Return the (x, y) coordinate for the center point of the cell that contains the specified text.  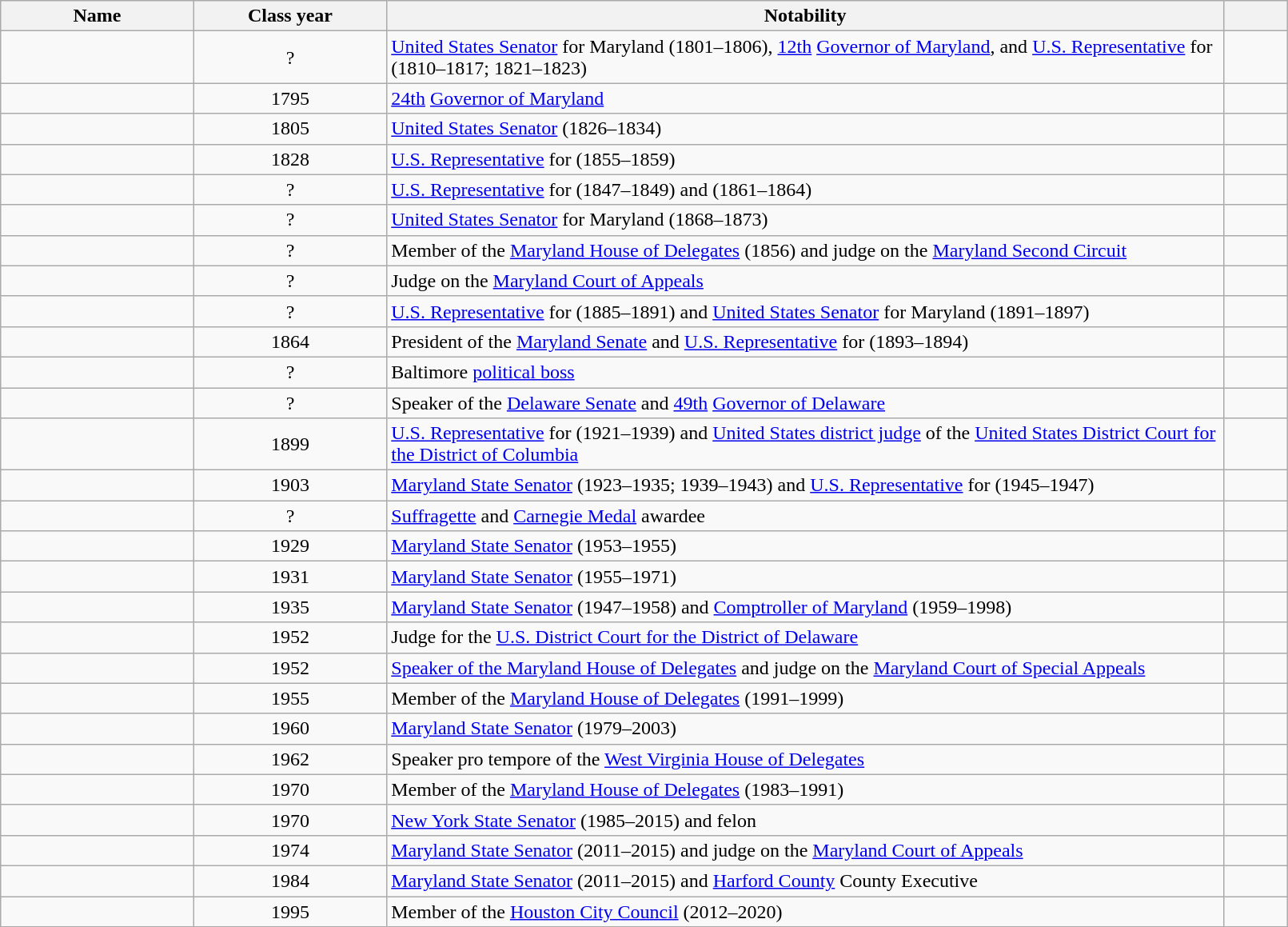
1899 (290, 445)
U.S. Representative for (1885–1891) and United States Senator for Maryland (1891–1897) (806, 311)
1962 (290, 759)
Judge for the U.S. District Court for the District of Delaware (806, 637)
Maryland State Senator (1953–1955) (806, 546)
Maryland State Senator (1979–2003) (806, 729)
U.S. Representative for (1847–1849) and (1861–1864) (806, 190)
Member of the Houston City Council (2012–2020) (806, 911)
Speaker of the Delaware Senate and 49th Governor of Delaware (806, 402)
1903 (290, 485)
1935 (290, 607)
Baltimore political boss (806, 372)
1974 (290, 850)
Suffragette and Carnegie Medal awardee (806, 516)
1955 (290, 698)
Member of the Maryland House of Delegates (1991–1999) (806, 698)
1929 (290, 546)
Judge on the Maryland Court of Appeals (806, 281)
1995 (290, 911)
1984 (290, 881)
New York State Senator (1985–2015) and felon (806, 820)
United States Senator for Maryland (1868–1873) (806, 220)
Class year (290, 16)
Member of the Maryland House of Delegates (1856) and judge on the Maryland Second Circuit (806, 250)
1805 (290, 129)
1864 (290, 342)
Speaker pro tempore of the West Virginia House of Delegates (806, 759)
1795 (290, 98)
1960 (290, 729)
Maryland State Senator (2011–2015) and Harford County County Executive (806, 881)
Maryland State Senator (1923–1935; 1939–1943) and U.S. Representative for (1945–1947) (806, 485)
Maryland State Senator (2011–2015) and judge on the Maryland Court of Appeals (806, 850)
Maryland State Senator (1947–1958) and Comptroller of Maryland (1959–1998) (806, 607)
Maryland State Senator (1955–1971) (806, 577)
Member of the Maryland House of Delegates (1983–1991) (806, 789)
Notability (806, 16)
United States Senator (1826–1834) (806, 129)
Name (98, 16)
24th Governor of Maryland (806, 98)
Speaker of the Maryland House of Delegates and judge on the Maryland Court of Special Appeals (806, 668)
United States Senator for Maryland (1801–1806), 12th Governor of Maryland, and U.S. Representative for (1810–1817; 1821–1823) (806, 58)
President of the Maryland Senate and U.S. Representative for (1893–1894) (806, 342)
1931 (290, 577)
U.S. Representative for (1921–1939) and United States district judge of the United States District Court for the District of Columbia (806, 445)
U.S. Representative for (1855–1859) (806, 159)
1828 (290, 159)
